Capture the cell that displays the provided text and extract its [X, Y] central coordinate. 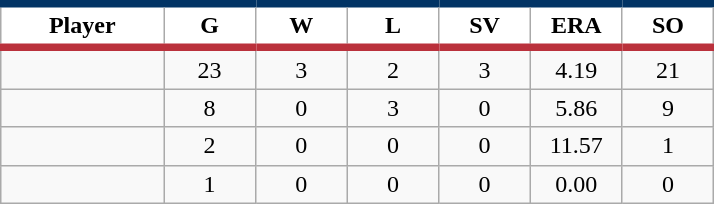
8 [210, 108]
ERA [576, 26]
SO [668, 26]
W [301, 26]
G [210, 26]
L [393, 26]
23 [210, 68]
0.00 [576, 184]
4.19 [576, 68]
Player [82, 26]
21 [668, 68]
11.57 [576, 146]
5.86 [576, 108]
9 [668, 108]
SV [485, 26]
